Capture the cell that displays the provided text and extract its (x, y) central coordinate. 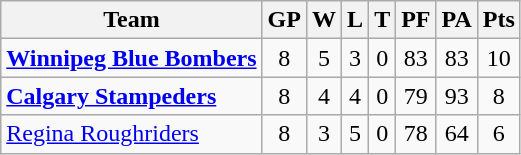
L (356, 20)
Winnipeg Blue Bombers (132, 58)
Regina Roughriders (132, 134)
W (324, 20)
79 (416, 96)
T (382, 20)
Team (132, 20)
78 (416, 134)
Pts (498, 20)
93 (456, 96)
GP (284, 20)
PF (416, 20)
10 (498, 58)
Calgary Stampeders (132, 96)
64 (456, 134)
PA (456, 20)
6 (498, 134)
